Return [x, y] of the center of cell containing provided text 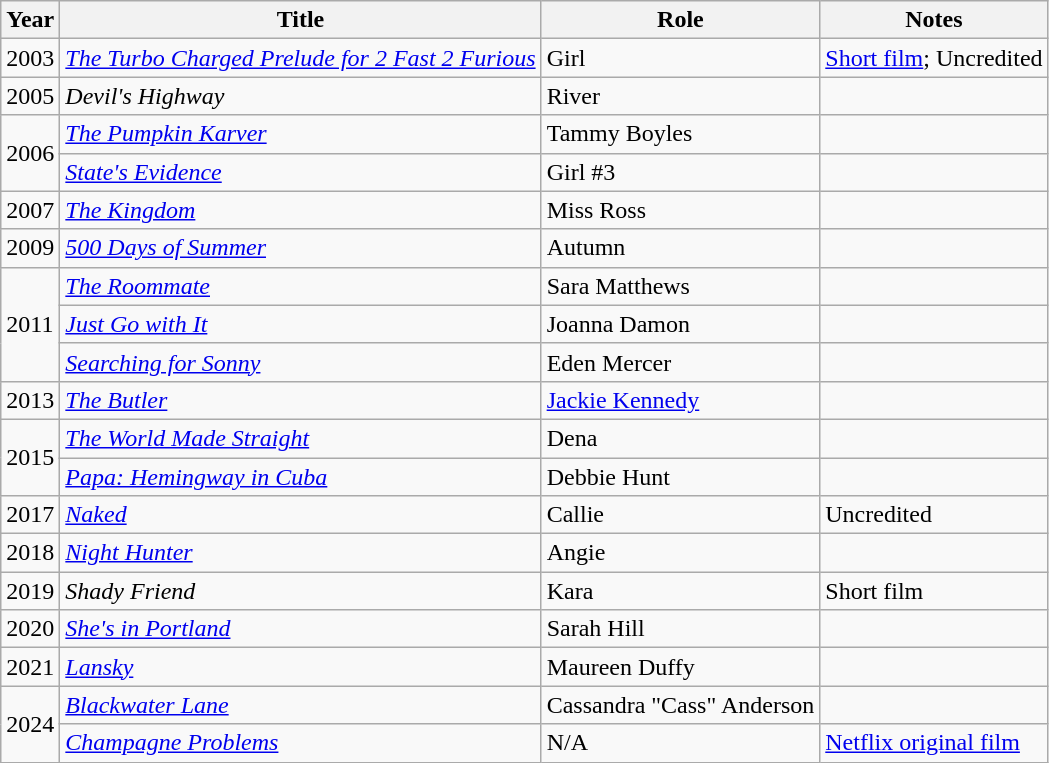
Night Hunter [300, 553]
Jackie Kennedy [680, 400]
Girl #3 [680, 172]
Notes [934, 20]
State's Evidence [300, 172]
Tammy Boyles [680, 134]
Girl [680, 58]
Champagne Problems [300, 743]
The Pumpkin Karver [300, 134]
Kara [680, 591]
Role [680, 20]
The Butler [300, 400]
Just Go with It [300, 324]
Maureen Duffy [680, 667]
Netflix original film [934, 743]
2018 [30, 553]
Sarah Hill [680, 629]
Debbie Hunt [680, 477]
2024 [30, 724]
2015 [30, 457]
River [680, 96]
Short film; Uncredited [934, 58]
Searching for Sonny [300, 362]
Eden Mercer [680, 362]
The World Made Straight [300, 438]
Papa: Hemingway in Cuba [300, 477]
2013 [30, 400]
Naked [300, 515]
Title [300, 20]
Shady Friend [300, 591]
Cassandra "Cass" Anderson [680, 705]
Angie [680, 553]
Short film [934, 591]
Miss Ross [680, 210]
The Kingdom [300, 210]
Lansky [300, 667]
Year [30, 20]
2003 [30, 58]
Blackwater Lane [300, 705]
Devil's Highway [300, 96]
2020 [30, 629]
Dena [680, 438]
2019 [30, 591]
2005 [30, 96]
2011 [30, 324]
Callie [680, 515]
2007 [30, 210]
Autumn [680, 248]
The Roommate [300, 286]
N/A [680, 743]
Joanna Damon [680, 324]
She's in Portland [300, 629]
Uncredited [934, 515]
2017 [30, 515]
2009 [30, 248]
The Turbo Charged Prelude for 2 Fast 2 Furious [300, 58]
500 Days of Summer [300, 248]
2006 [30, 153]
Sara Matthews [680, 286]
2021 [30, 667]
